From the cell containing the given text, extract its center point as (X, Y) coordinate. 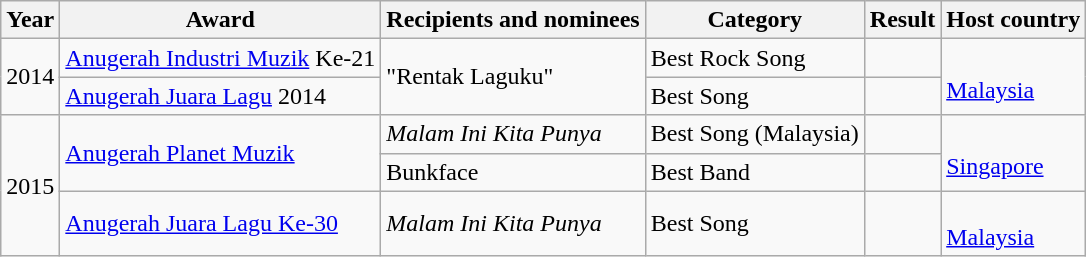
Host country (1014, 20)
Year (30, 20)
Anugerah Industri Muzik Ke-21 (220, 58)
Result (902, 20)
Best Band (754, 172)
Award (220, 20)
Anugerah Juara Lagu 2014 (220, 96)
Best Rock Song (754, 58)
Category (754, 20)
Anugerah Planet Muzik (220, 153)
Best Song (Malaysia) (754, 134)
Anugerah Juara Lagu Ke-30 (220, 224)
Recipients and nominees (513, 20)
2015 (30, 186)
Bunkface (513, 172)
"Rentak Laguku" (513, 77)
2014 (30, 77)
Singapore (1014, 153)
